Detect which cell encompasses the target text, then output its [x, y] center coordinate. 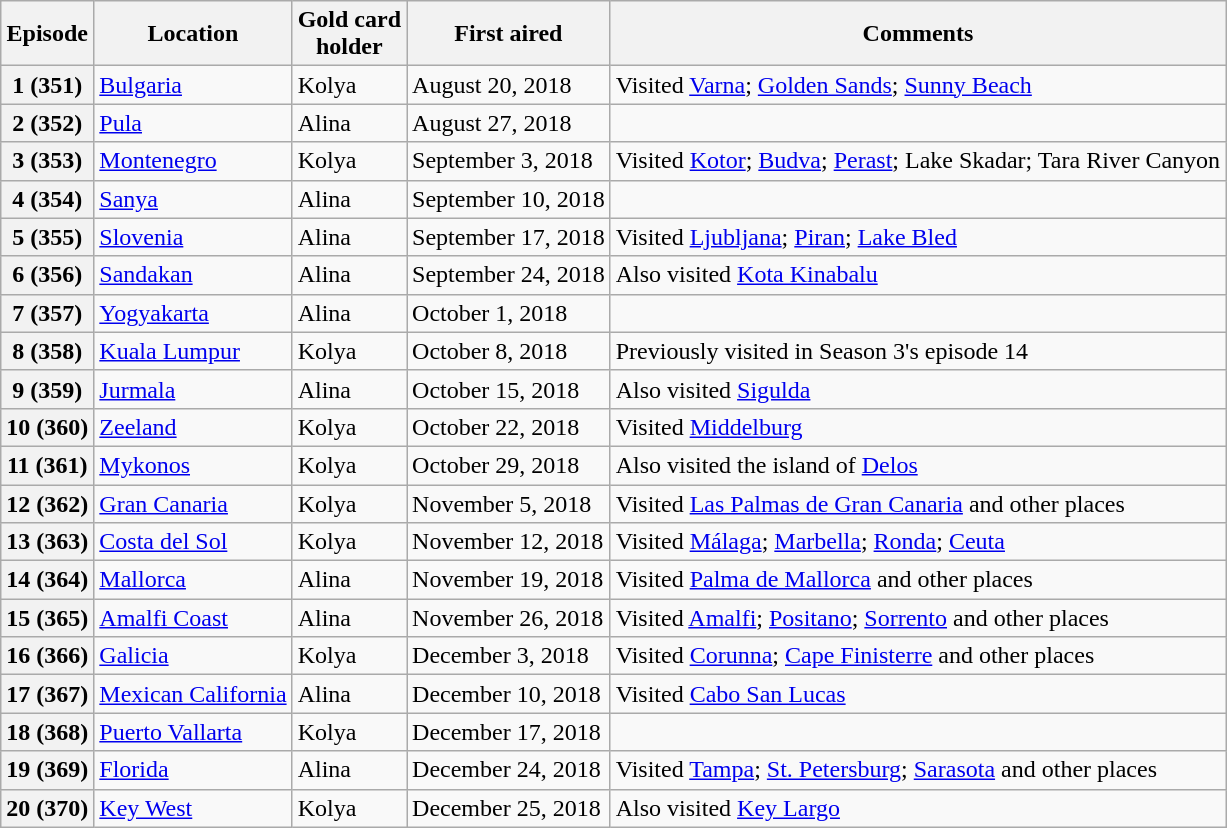
10 (360) [48, 427]
15 (365) [48, 618]
Comments [918, 34]
November 12, 2018 [509, 542]
3 (353) [48, 161]
December 10, 2018 [509, 694]
Sandakan [193, 275]
First aired [509, 34]
Visited Málaga; Marbella; Ronda; Ceuta [918, 542]
November 26, 2018 [509, 618]
1 (351) [48, 85]
Visited Palma de Mallorca and other places [918, 580]
Galicia [193, 656]
September 17, 2018 [509, 237]
Also visited Kota Kinabalu [918, 275]
December 25, 2018 [509, 808]
Also visited Key Largo [918, 808]
12 (362) [48, 503]
7 (357) [48, 313]
11 (361) [48, 465]
13 (363) [48, 542]
Costa del Sol [193, 542]
Amalfi Coast [193, 618]
October 1, 2018 [509, 313]
4 (354) [48, 199]
Puerto Vallarta [193, 732]
Episode [48, 34]
Previously visited in Season 3's episode 14 [918, 351]
November 5, 2018 [509, 503]
August 20, 2018 [509, 85]
Visited Varna; Golden Sands; Sunny Beach [918, 85]
Visited Cabo San Lucas [918, 694]
Visited Las Palmas de Gran Canaria and other places [918, 503]
Montenegro [193, 161]
Mykonos [193, 465]
2 (352) [48, 123]
Key West [193, 808]
Also visited the island of Delos [918, 465]
Bulgaria [193, 85]
Pula [193, 123]
6 (356) [48, 275]
Florida [193, 770]
Mallorca [193, 580]
Visited Tampa; St. Petersburg; Sarasota and other places [918, 770]
Location [193, 34]
December 17, 2018 [509, 732]
October 29, 2018 [509, 465]
Gold cardholder [349, 34]
Visited Kotor; Budva; Perast; Lake Skadar; Tara River Canyon [918, 161]
Visited Middelburg [918, 427]
Visited Amalfi; Positano; Sorrento and other places [918, 618]
Gran Canaria [193, 503]
September 24, 2018 [509, 275]
16 (366) [48, 656]
17 (367) [48, 694]
Jurmala [193, 389]
14 (364) [48, 580]
9 (359) [48, 389]
December 3, 2018 [509, 656]
Zeeland [193, 427]
8 (358) [48, 351]
Mexican California [193, 694]
October 15, 2018 [509, 389]
5 (355) [48, 237]
December 24, 2018 [509, 770]
Visited Corunna; Cape Finisterre and other places [918, 656]
October 22, 2018 [509, 427]
Kuala Lumpur [193, 351]
18 (368) [48, 732]
November 19, 2018 [509, 580]
September 3, 2018 [509, 161]
August 27, 2018 [509, 123]
19 (369) [48, 770]
Sanya [193, 199]
September 10, 2018 [509, 199]
October 8, 2018 [509, 351]
Slovenia [193, 237]
Yogyakarta [193, 313]
20 (370) [48, 808]
Visited Ljubljana; Piran; Lake Bled [918, 237]
Also visited Sigulda [918, 389]
